Identify which cell holds the provided text, then report its [x, y] central coordinate. 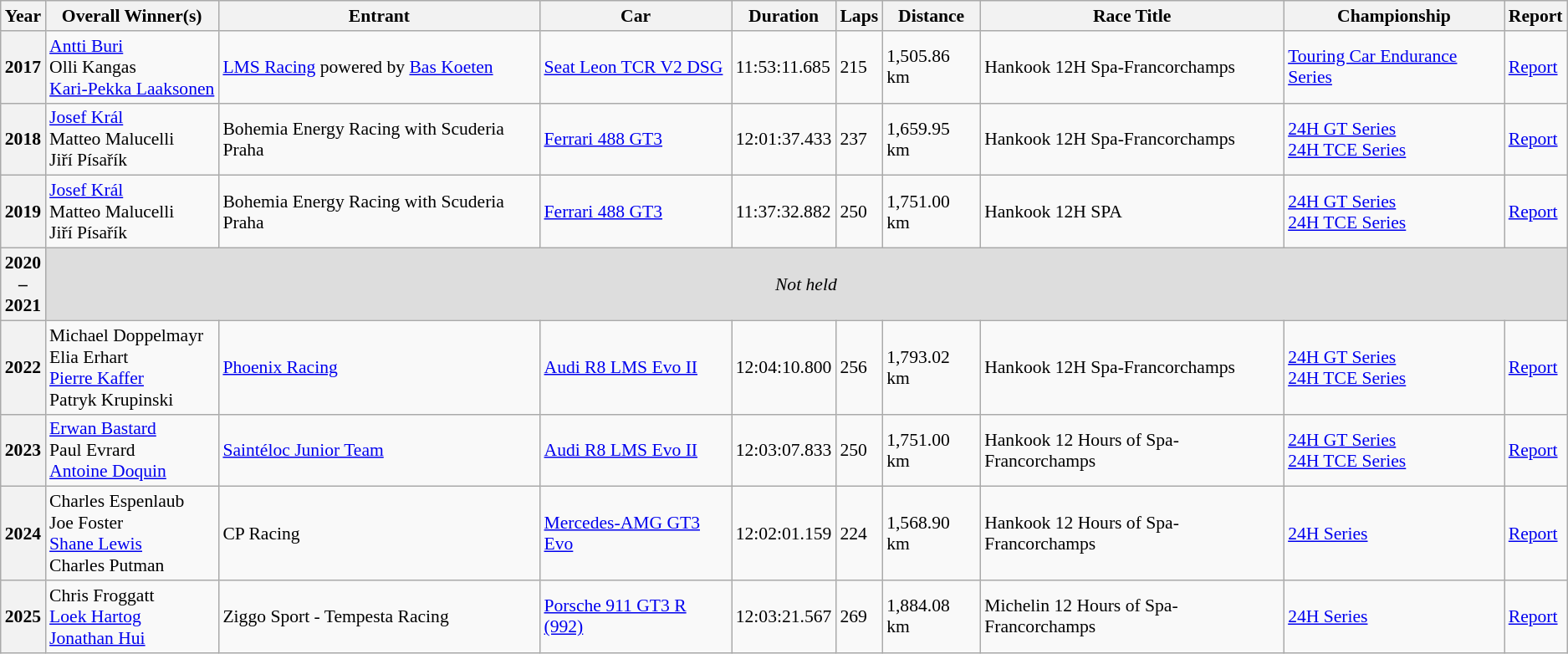
Michael Doppelmayr Elia Erhart Pierre Kaffer Patryk Krupinski [132, 367]
2017 [23, 67]
Ziggo Sport - Tempesta Racing [379, 617]
2020–2021 [23, 284]
Laps [859, 16]
Antti Buri Olli Kangas Kari-Pekka Laaksonen [132, 67]
Overall Winner(s) [132, 16]
12:01:37.433 [784, 139]
Seat Leon TCR V2 DSG [636, 67]
224 [859, 534]
12:03:07.833 [784, 450]
2018 [23, 139]
CP Racing [379, 534]
215 [859, 67]
Entrant [379, 16]
Duration [784, 16]
Race Title [1132, 16]
LMS Racing powered by Bas Koeten [379, 67]
11:53:11.685 [784, 67]
1,884.08 km [932, 617]
Year [23, 16]
1,568.90 km [932, 534]
Saintéloc Junior Team [379, 450]
12:04:10.800 [784, 367]
Car [636, 16]
2022 [23, 367]
Michelin 12 Hours of Spa-Francorchamps [1132, 617]
11:37:32.882 [784, 212]
Charles Espenlaub Joe Foster Shane Lewis Charles Putman [132, 534]
2025 [23, 617]
2023 [23, 450]
256 [859, 367]
Phoenix Racing [379, 367]
Chris Froggatt Loek Hartog Jonathan Hui [132, 617]
2019 [23, 212]
1,659.95 km [932, 139]
237 [859, 139]
12:03:21.567 [784, 617]
269 [859, 617]
12:02:01.159 [784, 534]
Porsche 911 GT3 R (992) [636, 617]
Championship [1394, 16]
Erwan Bastard Paul Evrard Antoine Doquin [132, 450]
Distance [932, 16]
Hankook 12H SPA [1132, 212]
2024 [23, 534]
1,505.86 km [932, 67]
Not held [806, 284]
1,793.02 km [932, 367]
Mercedes-AMG GT3 Evo [636, 534]
Touring Car Endurance Series [1394, 67]
